Return (X, Y) of the center of cell containing provided text 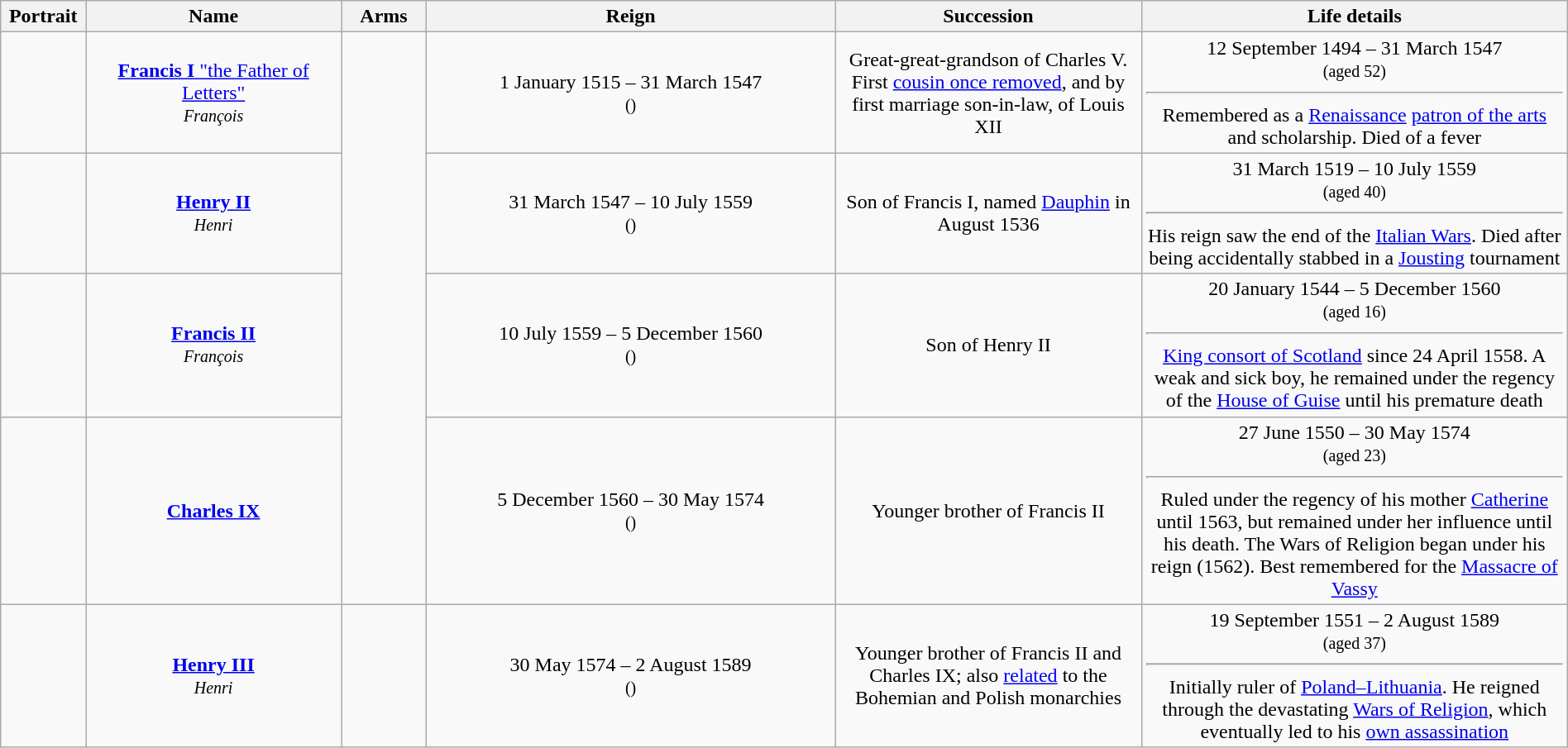
Life details (1355, 17)
Younger brother of Francis II and Charles IX; also related to the Bohemian and Polish monarchies (989, 676)
12 September 1494 – 31 March 1547(aged 52)Remembered as a Renaissance patron of the arts and scholarship. Died of a fever (1355, 93)
5 December 1560 – 30 May 1574() (630, 511)
Younger brother of Francis II (989, 511)
10 July 1559 – 5 December 1560() (630, 345)
Son of Francis I, named Dauphin in August 1536 (989, 213)
Succession (989, 17)
Francis II François (213, 345)
30 May 1574 – 2 August 1589() (630, 676)
Francis I "the Father of Letters" François (213, 93)
Reign (630, 17)
Henry II Henri (213, 213)
Name (213, 17)
Son of Henry II (989, 345)
31 March 1519 – 10 July 1559(aged 40)His reign saw the end of the Italian Wars. Died after being accidentally stabbed in a Jousting tournament (1355, 213)
Henry IIIHenri (213, 676)
Charles IX (213, 511)
1 January 1515 – 31 March 1547() (630, 93)
Great-great-grandson of Charles V. First cousin once removed, and by first marriage son-in-law, of Louis XII (989, 93)
Arms (384, 17)
Portrait (43, 17)
31 March 1547 – 10 July 1559() (630, 213)
